For the text-containing cell, return its midpoint in [x, y] coordinate format. 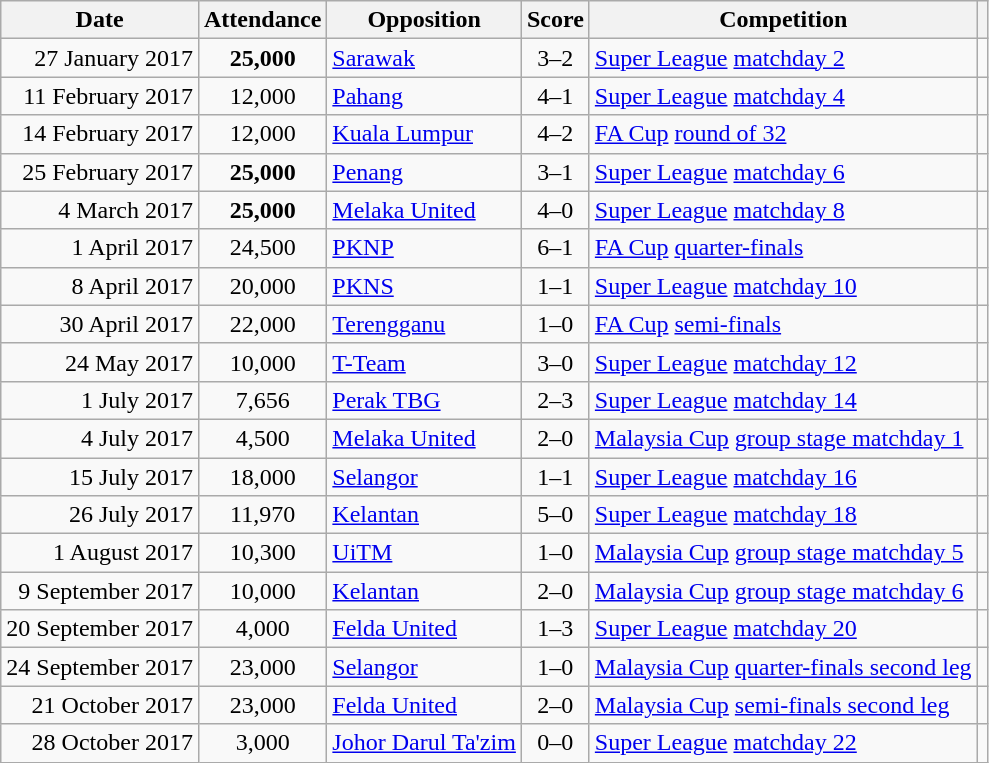
4,000 [262, 629]
UiTM [424, 553]
8 April 2017 [100, 286]
22,000 [262, 324]
Malaysia Cup quarter-finals second leg [783, 667]
PKNS [424, 286]
3–2 [555, 58]
4–0 [555, 210]
28 October 2017 [100, 743]
Super League matchday 4 [783, 96]
15 July 2017 [100, 477]
20 September 2017 [100, 629]
Johor Darul Ta'zim [424, 743]
Super League matchday 14 [783, 400]
Super League matchday 6 [783, 172]
10,300 [262, 553]
11,970 [262, 515]
6–1 [555, 248]
4 July 2017 [100, 438]
27 January 2017 [100, 58]
Competition [783, 20]
Super League matchday 12 [783, 362]
7,656 [262, 400]
Super League matchday 10 [783, 286]
24,500 [262, 248]
3,000 [262, 743]
24 May 2017 [100, 362]
0–0 [555, 743]
4,500 [262, 438]
Penang [424, 172]
1 July 2017 [100, 400]
Super League matchday 16 [783, 477]
11 February 2017 [100, 96]
24 September 2017 [100, 667]
FA Cup semi-finals [783, 324]
Malaysia Cup group stage matchday 6 [783, 591]
1–3 [555, 629]
4 March 2017 [100, 210]
21 October 2017 [100, 705]
Terengganu [424, 324]
Malaysia Cup group stage matchday 1 [783, 438]
Sarawak [424, 58]
Opposition [424, 20]
9 September 2017 [100, 591]
5–0 [555, 515]
1 August 2017 [100, 553]
FA Cup round of 32 [783, 134]
20,000 [262, 286]
Super League matchday 2 [783, 58]
1 April 2017 [100, 248]
2–3 [555, 400]
Perak TBG [424, 400]
FA Cup quarter-finals [783, 248]
PKNP [424, 248]
26 July 2017 [100, 515]
14 February 2017 [100, 134]
Attendance [262, 20]
Kuala Lumpur [424, 134]
Malaysia Cup group stage matchday 5 [783, 553]
3–1 [555, 172]
25 February 2017 [100, 172]
Super League matchday 18 [783, 515]
30 April 2017 [100, 324]
Malaysia Cup semi-finals second leg [783, 705]
T-Team [424, 362]
4–2 [555, 134]
4–1 [555, 96]
18,000 [262, 477]
3–0 [555, 362]
Date [100, 20]
Super League matchday 8 [783, 210]
Super League matchday 22 [783, 743]
Pahang [424, 96]
Score [555, 20]
Super League matchday 20 [783, 629]
